Locate the cell with the specified text and output its (x, y) center coordinate. 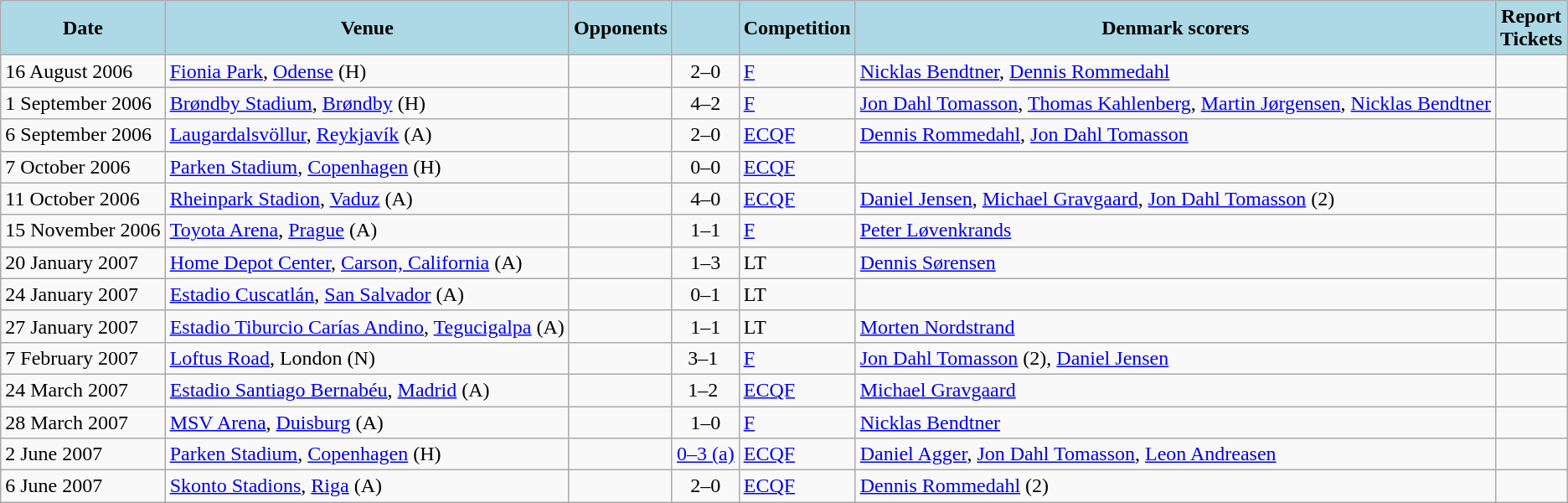
Daniel Jensen, Michael Gravgaard, Jon Dahl Tomasson (2) (1175, 199)
0–3 (a) (705, 454)
6 June 2007 (83, 486)
Morten Nordstrand (1175, 326)
27 January 2007 (83, 326)
11 October 2006 (83, 199)
Nicklas Bendtner, Dennis Rommedahl (1175, 71)
7 October 2006 (83, 167)
Dennis Sørensen (1175, 262)
15 November 2006 (83, 231)
Estadio Tiburcio Carías Andino, Tegucigalpa (A) (367, 326)
Competition (797, 29)
3–1 (705, 358)
Venue (367, 29)
Peter Løvenkrands (1175, 231)
Rheinpark Stadion, Vaduz (A) (367, 199)
1 September 2006 (83, 103)
Loftus Road, London (N) (367, 358)
Jon Dahl Tomasson, Thomas Kahlenberg, Martin Jørgensen, Nicklas Bendtner (1175, 103)
1–3 (705, 262)
Michael Gravgaard (1175, 390)
Nicklas Bendtner (1175, 422)
Brøndby Stadium, Brøndby (H) (367, 103)
4–0 (705, 199)
Dennis Rommedahl, Jon Dahl Tomasson (1175, 135)
Dennis Rommedahl (2) (1175, 486)
Opponents (620, 29)
16 August 2006 (83, 71)
Toyota Arena, Prague (A) (367, 231)
Estadio Santiago Bernabéu, Madrid (A) (367, 390)
0–1 (705, 294)
Jon Dahl Tomasson (2), Daniel Jensen (1175, 358)
1–2 (705, 390)
Denmark scorers (1175, 29)
20 January 2007 (83, 262)
Daniel Agger, Jon Dahl Tomasson, Leon Andreasen (1175, 454)
24 January 2007 (83, 294)
Date (83, 29)
MSV Arena, Duisburg (A) (367, 422)
Laugardalsvöllur, Reykjavík (A) (367, 135)
Skonto Stadions, Riga (A) (367, 486)
28 March 2007 (83, 422)
Estadio Cuscatlán, San Salvador (A) (367, 294)
Fionia Park, Odense (H) (367, 71)
7 February 2007 (83, 358)
ReportTickets (1531, 29)
4–2 (705, 103)
2 June 2007 (83, 454)
0–0 (705, 167)
24 March 2007 (83, 390)
Home Depot Center, Carson, California (A) (367, 262)
6 September 2006 (83, 135)
1–0 (705, 422)
